Search for the cell housing the specified text and yield its [x, y] center coordinate. 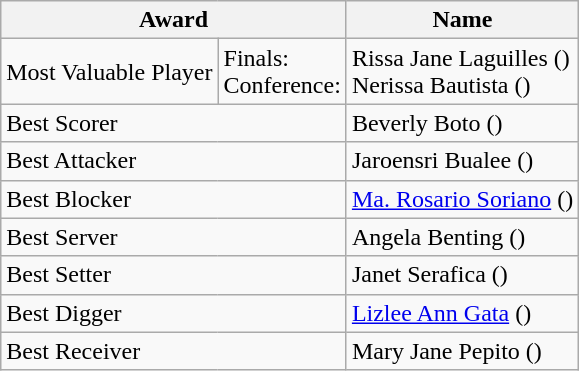
Most Valuable Player [110, 72]
Best Blocker [174, 199]
Award [174, 20]
Jaroensri Bualee () [462, 161]
Angela Benting () [462, 237]
Lizlee Ann Gata () [462, 313]
Rissa Jane Laguilles () Nerissa Bautista () [462, 72]
Mary Jane Pepito () [462, 351]
Best Scorer [174, 123]
Best Receiver [174, 351]
Best Setter [174, 275]
Ma. Rosario Soriano () [462, 199]
Beverly Boto () [462, 123]
Janet Serafica () [462, 275]
Name [462, 20]
Best Server [174, 237]
Finals:Conference: [282, 72]
Best Digger [174, 313]
Best Attacker [174, 161]
